Determine the [X, Y] coordinate at the center of the cell enclosing the given text.  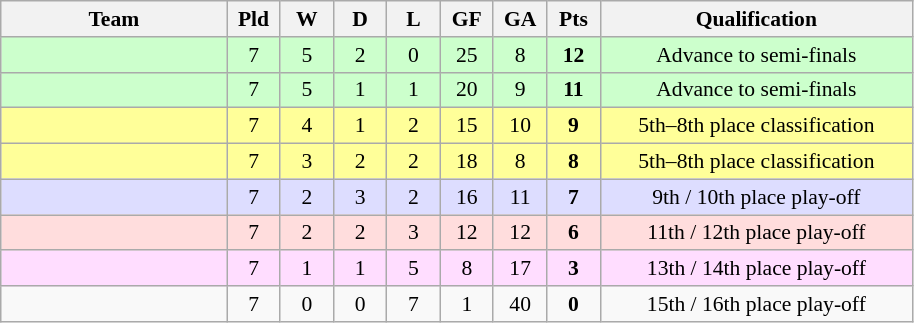
20 [466, 90]
9th / 10th place play-off [756, 197]
4 [306, 126]
W [306, 19]
25 [466, 55]
16 [466, 197]
40 [520, 304]
17 [520, 269]
6 [574, 233]
10 [520, 126]
18 [466, 162]
11th / 12th place play-off [756, 233]
Pld [254, 19]
GF [466, 19]
L [414, 19]
15 [466, 126]
15th / 16th place play-off [756, 304]
Pts [574, 19]
13th / 14th place play-off [756, 269]
Qualification [756, 19]
D [360, 19]
GA [520, 19]
Team [114, 19]
